Search for the cell housing the specified text and yield its (X, Y) center coordinate. 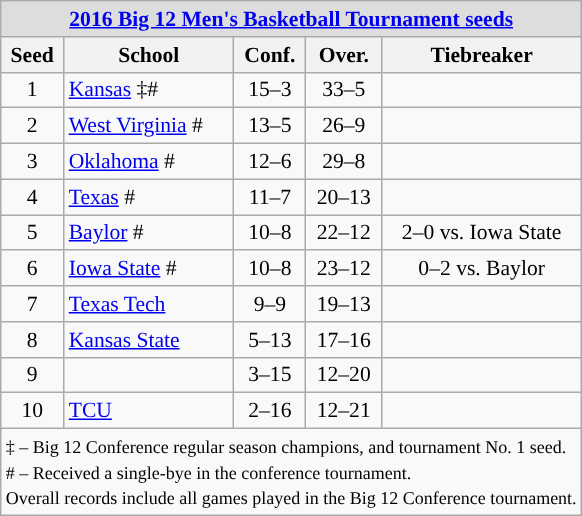
0–2 vs. Baylor (482, 269)
11–7 (270, 197)
10 (32, 411)
22–12 (344, 233)
20–13 (344, 197)
29–8 (344, 162)
12–21 (344, 411)
3 (32, 162)
12–6 (270, 162)
TCU (149, 411)
13–5 (270, 126)
Baylor # (149, 233)
7 (32, 304)
Seed (32, 55)
19–13 (344, 304)
17–16 (344, 340)
Tiebreaker (482, 55)
Over. (344, 55)
4 (32, 197)
15–3 (270, 90)
Oklahoma # (149, 162)
2 (32, 126)
2–16 (270, 411)
23–12 (344, 269)
Texas Tech (149, 304)
Kansas ‡# (149, 90)
2016 Big 12 Men's Basketball Tournament seeds (292, 19)
West Virginia # (149, 126)
9 (32, 375)
Texas # (149, 197)
Iowa State # (149, 269)
12–20 (344, 375)
5–13 (270, 340)
5 (32, 233)
Conf. (270, 55)
6 (32, 269)
26–9 (344, 126)
School (149, 55)
3–15 (270, 375)
9–9 (270, 304)
Kansas State (149, 340)
33–5 (344, 90)
2–0 vs. Iowa State (482, 233)
1 (32, 90)
8 (32, 340)
